Find where the given text appears and provide that cell's center as (x, y) coordinate. 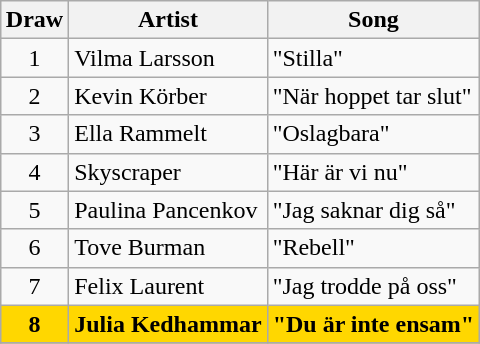
Song (374, 20)
Artist (168, 20)
"När hoppet tar slut" (374, 96)
2 (34, 96)
"Här är vi nu" (374, 172)
"Du är inte ensam" (374, 324)
7 (34, 286)
"Jag saknar dig så" (374, 210)
"Jag trodde på oss" (374, 286)
Skyscraper (168, 172)
3 (34, 134)
Vilma Larsson (168, 58)
Julia Kedhammar (168, 324)
Felix Laurent (168, 286)
1 (34, 58)
8 (34, 324)
"Oslagbara" (374, 134)
Kevin Körber (168, 96)
Tove Burman (168, 248)
"Stilla" (374, 58)
Paulina Pancenkov (168, 210)
"Rebell" (374, 248)
Ella Rammelt (168, 134)
4 (34, 172)
5 (34, 210)
6 (34, 248)
Draw (34, 20)
